Scan for the cell matching the given text and deliver its (x, y) coordinate at center. 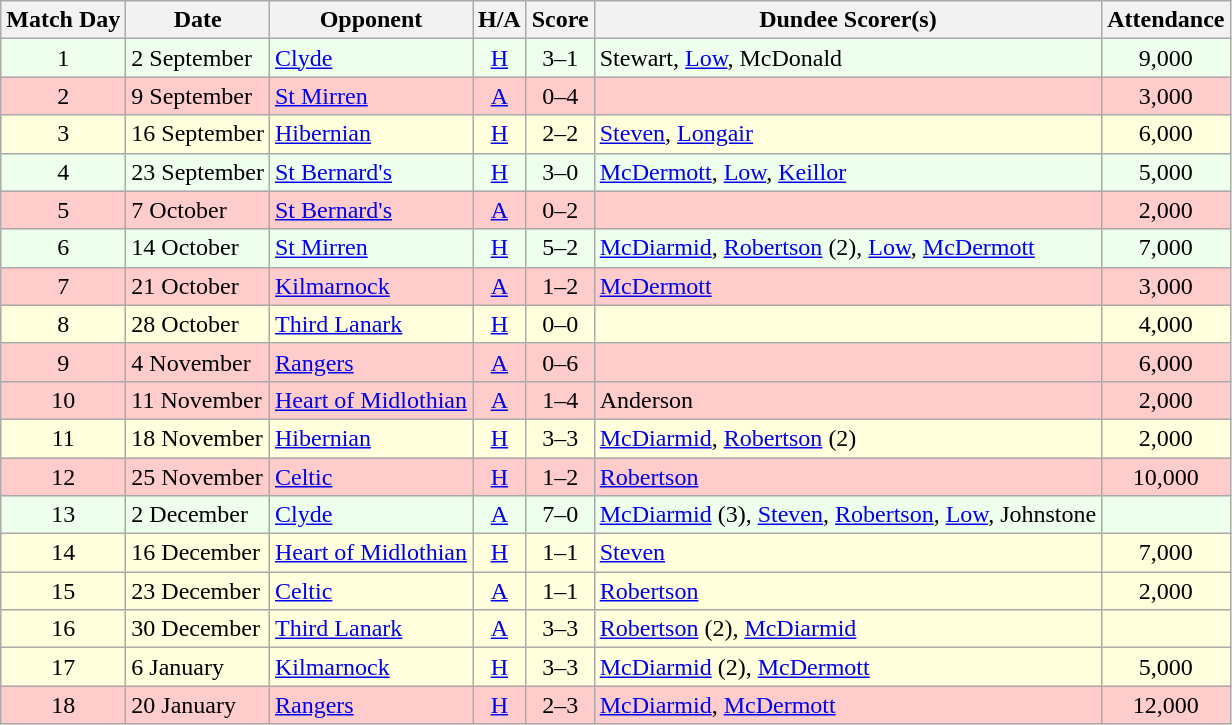
2–2 (560, 134)
14 October (198, 248)
Attendance (1166, 20)
4,000 (1166, 324)
9 (64, 362)
Steven, Longair (848, 134)
McDiarmid (2), McDermott (848, 667)
2 (64, 96)
0–2 (560, 210)
25 November (198, 477)
23 December (198, 591)
0–0 (560, 324)
10,000 (1166, 477)
McDiarmid (3), Steven, Robertson, Low, Johnstone (848, 515)
20 January (198, 705)
1–4 (560, 400)
14 (64, 553)
8 (64, 324)
Opponent (370, 20)
11 November (198, 400)
9 September (198, 96)
McDiarmid, Robertson (2), Low, McDermott (848, 248)
3–0 (560, 172)
1 (64, 58)
7–0 (560, 515)
5–2 (560, 248)
23 September (198, 172)
30 December (198, 629)
3–1 (560, 58)
5 (64, 210)
3 (64, 134)
21 October (198, 286)
Anderson (848, 400)
McDermott (848, 286)
6 January (198, 667)
18 November (198, 438)
12 (64, 477)
16 (64, 629)
15 (64, 591)
Dundee Scorer(s) (848, 20)
Date (198, 20)
Match Day (64, 20)
28 October (198, 324)
12,000 (1166, 705)
17 (64, 667)
16 December (198, 553)
16 September (198, 134)
Stewart, Low, McDonald (848, 58)
7 (64, 286)
2 September (198, 58)
2 December (198, 515)
7 October (198, 210)
Score (560, 20)
9,000 (1166, 58)
McDiarmid, McDermott (848, 705)
6 (64, 248)
Steven (848, 553)
10 (64, 400)
Robertson (2), McDiarmid (848, 629)
McDiarmid, Robertson (2) (848, 438)
McDermott, Low, Keillor (848, 172)
4 November (198, 362)
13 (64, 515)
11 (64, 438)
18 (64, 705)
H/A (499, 20)
4 (64, 172)
2–3 (560, 705)
0–4 (560, 96)
0–6 (560, 362)
